Return the [x, y] coordinate for the center point of the cell that contains the specified text.  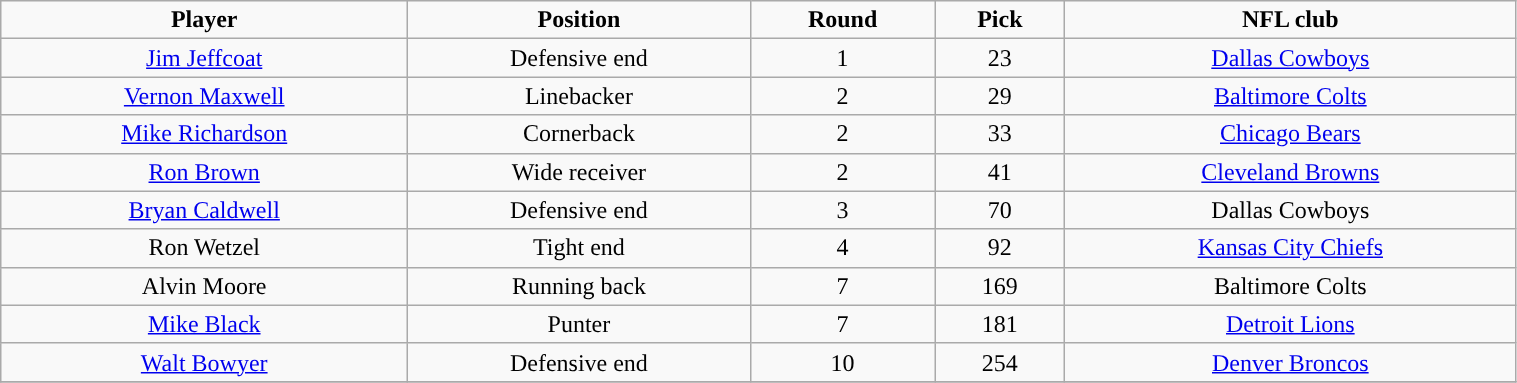
NFL club [1290, 20]
Linebacker [579, 96]
Walt Bowyer [204, 362]
Mike Black [204, 324]
Cornerback [579, 134]
Position [579, 20]
70 [1000, 210]
29 [1000, 96]
Round [842, 20]
Bryan Caldwell [204, 210]
254 [1000, 362]
4 [842, 248]
33 [1000, 134]
Pick [1000, 20]
Alvin Moore [204, 286]
41 [1000, 172]
Vernon Maxwell [204, 96]
Ron Wetzel [204, 248]
3 [842, 210]
169 [1000, 286]
Mike Richardson [204, 134]
Cleveland Browns [1290, 172]
181 [1000, 324]
Chicago Bears [1290, 134]
Tight end [579, 248]
Player [204, 20]
92 [1000, 248]
1 [842, 58]
Ron Brown [204, 172]
Kansas City Chiefs [1290, 248]
Denver Broncos [1290, 362]
Wide receiver [579, 172]
Detroit Lions [1290, 324]
Running back [579, 286]
10 [842, 362]
Jim Jeffcoat [204, 58]
Punter [579, 324]
23 [1000, 58]
